Determine the [X, Y] coordinate at the center of the cell enclosing the given text.  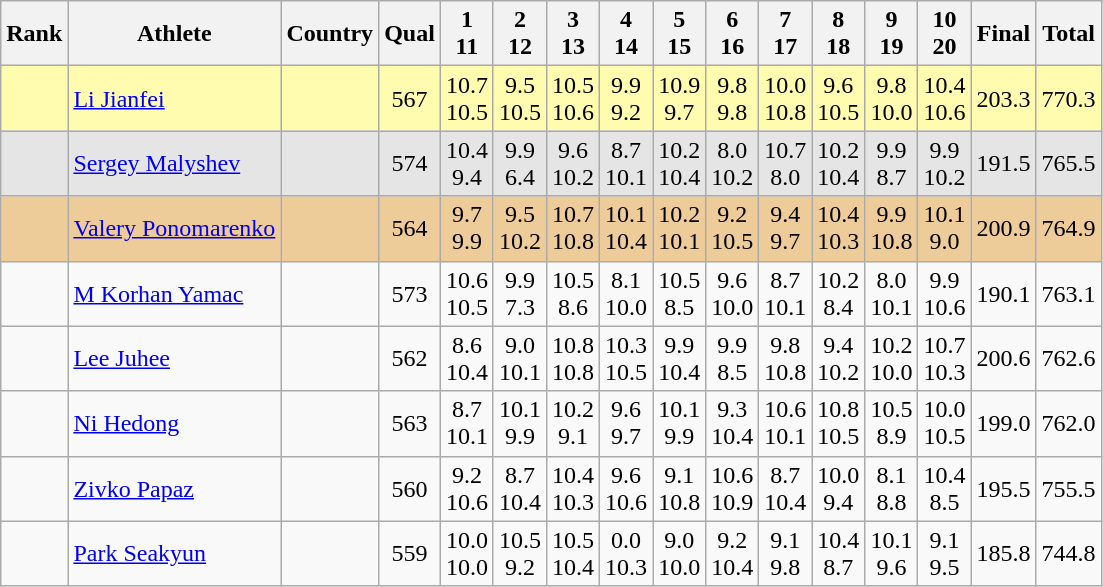
Ni Hedong [174, 424]
563 [410, 424]
9.79.9 [466, 228]
10.510.4 [572, 554]
Final [1004, 34]
755.5 [1068, 488]
10.210.0 [892, 358]
9.610.6 [626, 488]
9.96.4 [520, 164]
8.18.8 [892, 488]
8.110.0 [626, 294]
10.610.1 [786, 424]
574 [410, 164]
Valery Ponomarenko [174, 228]
3 13 [572, 34]
9.810.0 [892, 98]
9.210.4 [732, 554]
9.810.8 [786, 358]
10.710.8 [572, 228]
10.710.5 [466, 98]
10.58.9 [892, 424]
567 [410, 98]
9.410.2 [838, 358]
9.49.7 [786, 228]
10.58.6 [572, 294]
9.98.7 [892, 164]
203.3 [1004, 98]
9.69.7 [626, 424]
10.19.0 [944, 228]
9.910.6 [944, 294]
9.210.5 [732, 228]
762.6 [1068, 358]
Zivko Papaz [174, 488]
5 15 [680, 34]
2 12 [520, 34]
10.010.5 [944, 424]
10.310.5 [626, 358]
Athlete [174, 34]
8.010.1 [892, 294]
9.010.0 [680, 554]
10.810.5 [838, 424]
8.610.4 [466, 358]
9.110.8 [680, 488]
765.5 [1068, 164]
562 [410, 358]
7 17 [786, 34]
9.510.5 [520, 98]
1 11 [466, 34]
770.3 [1068, 98]
9.610.2 [572, 164]
10.110.4 [626, 228]
10.410.6 [944, 98]
9.610.5 [838, 98]
6 16 [732, 34]
200.9 [1004, 228]
560 [410, 488]
10.58.5 [680, 294]
9.610.0 [732, 294]
185.8 [1004, 554]
10.710.3 [944, 358]
Country [330, 34]
9.310.4 [732, 424]
10.48.7 [838, 554]
762.0 [1068, 424]
Sergey Malyshev [174, 164]
190.1 [1004, 294]
763.1 [1068, 294]
10.09.4 [838, 488]
M Korhan Yamac [174, 294]
764.9 [1068, 228]
4 14 [626, 34]
573 [410, 294]
0.010.3 [626, 554]
10.78.0 [786, 164]
10 20 [944, 34]
9.910.4 [680, 358]
10.610.9 [732, 488]
10.28.4 [838, 294]
9 19 [892, 34]
9.210.6 [466, 488]
Li Jianfei [174, 98]
Lee Juhee [174, 358]
10.510.6 [572, 98]
9.010.1 [520, 358]
9.97.3 [520, 294]
10.99.7 [680, 98]
9.89.8 [732, 98]
10.48.5 [944, 488]
564 [410, 228]
9.510.2 [520, 228]
9.910.2 [944, 164]
191.5 [1004, 164]
10.19.6 [892, 554]
10.210.1 [680, 228]
10.810.8 [572, 358]
10.610.5 [466, 294]
10.49.4 [466, 164]
Park Seakyun [174, 554]
9.99.2 [626, 98]
9.98.5 [732, 358]
Total [1068, 34]
10.29.1 [572, 424]
8.010.2 [732, 164]
10.010.0 [466, 554]
9.910.8 [892, 228]
199.0 [1004, 424]
200.6 [1004, 358]
195.5 [1004, 488]
744.8 [1068, 554]
559 [410, 554]
9.19.8 [786, 554]
9.19.5 [944, 554]
8 18 [838, 34]
Rank [34, 34]
10.010.8 [786, 98]
Qual [410, 34]
10.59.2 [520, 554]
